Find where the given text appears and provide that cell's center as (x, y) coordinate. 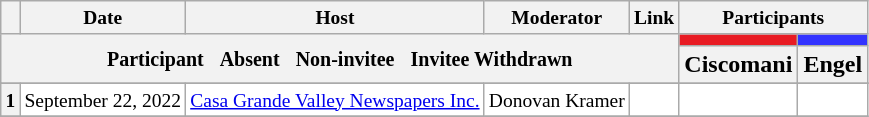
Participant Absent Non-invitee Invitee Withdrawn (340, 58)
Host (336, 18)
Link (654, 18)
Date (103, 18)
Engel (833, 64)
September 22, 2022 (103, 100)
1 (10, 100)
Donovan Kramer (556, 100)
Participants (774, 18)
Casa Grande Valley Newspapers Inc. (336, 100)
Moderator (556, 18)
Ciscomani (738, 64)
